Return the [X, Y] coordinate for the center point of the cell that contains the specified text.  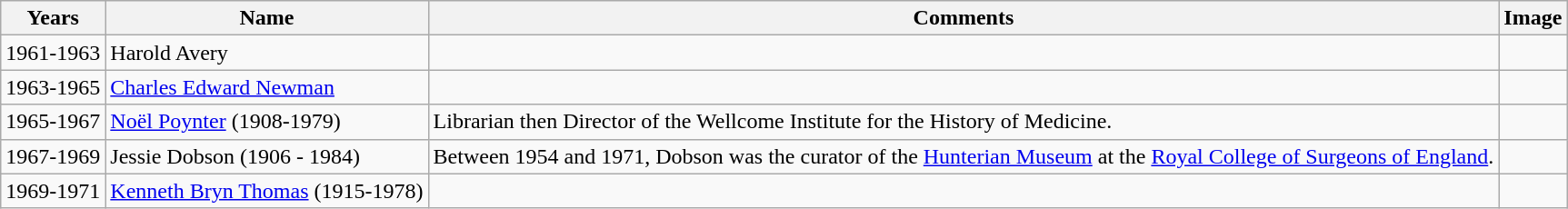
Comments [964, 18]
1969-1971 [53, 191]
1965-1967 [53, 122]
Between 1954 and 1971, Dobson was the curator of the Hunterian Museum at the Royal College of Surgeons of England. [964, 156]
1967-1969 [53, 156]
Harold Avery [267, 53]
Jessie Dobson (1906 - 1984) [267, 156]
Noël Poynter (1908-1979) [267, 122]
Charles Edward Newman [267, 87]
1961-1963 [53, 53]
1963-1965 [53, 87]
Kenneth Bryn Thomas (1915-1978) [267, 191]
Years [53, 18]
Image [1533, 18]
Name [267, 18]
Librarian then Director of the Wellcome Institute for the History of Medicine. [964, 122]
